Determine the [X, Y] coordinate at the center of the cell enclosing the given text.  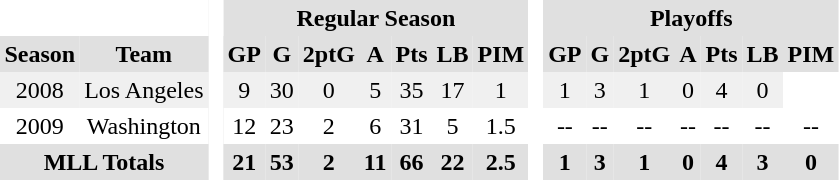
6 [375, 126]
21 [244, 162]
Los Angeles [144, 90]
2009 [40, 126]
31 [412, 126]
12 [244, 126]
66 [412, 162]
Team [144, 54]
Season [40, 54]
2.5 [501, 162]
MLL Totals [104, 162]
35 [412, 90]
22 [452, 162]
Playoffs [692, 18]
17 [452, 90]
30 [282, 90]
Washington [144, 126]
9 [244, 90]
1.5 [501, 126]
53 [282, 162]
2008 [40, 90]
23 [282, 126]
11 [375, 162]
Regular Season [376, 18]
